Output the (x, y) coordinate of the center of the cell containing the given text.  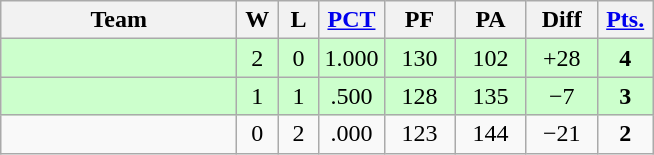
+28 (562, 58)
Diff (562, 20)
L (298, 20)
128 (420, 96)
3 (625, 96)
Pts. (625, 20)
PCT (352, 20)
Team (119, 20)
.500 (352, 96)
−21 (562, 134)
123 (420, 134)
144 (490, 134)
PA (490, 20)
102 (490, 58)
4 (625, 58)
−7 (562, 96)
130 (420, 58)
.000 (352, 134)
1.000 (352, 58)
135 (490, 96)
PF (420, 20)
W (258, 20)
